Locate the cell with the specified text and output its [X, Y] center coordinate. 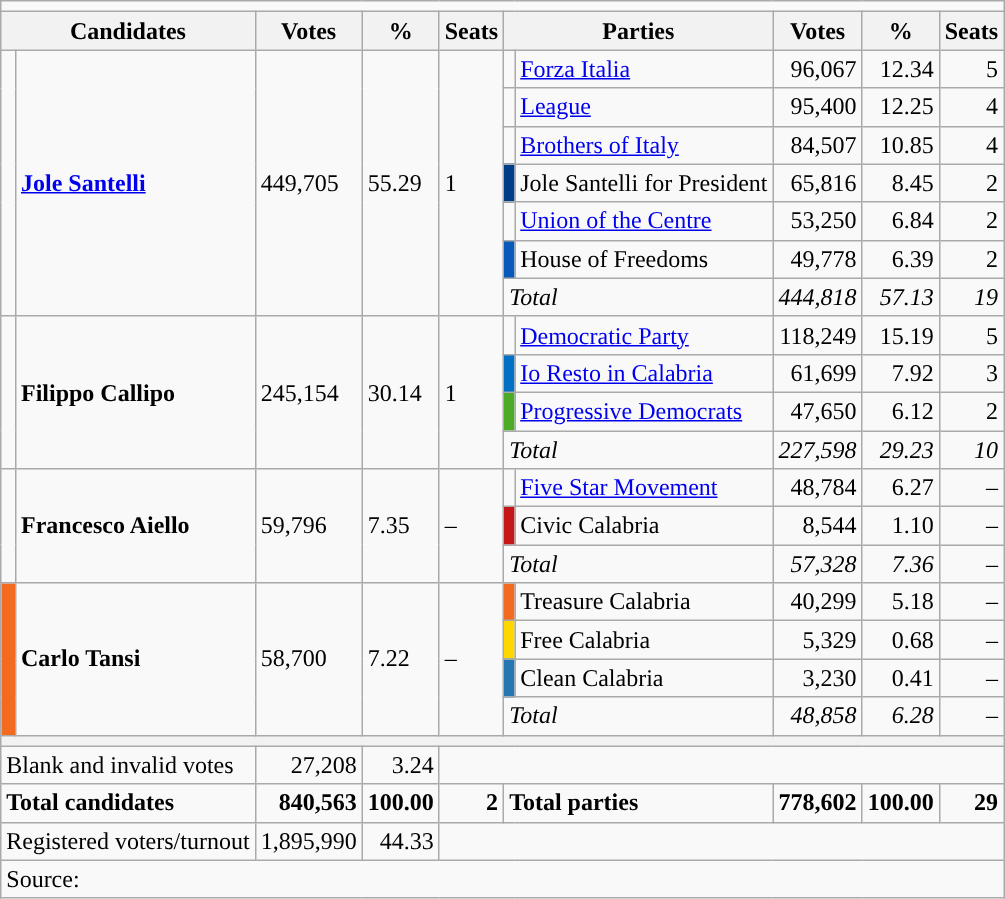
6.12 [900, 411]
3.24 [400, 765]
29.23 [900, 449]
57,328 [818, 564]
Total parties [638, 803]
Francesco Aiello [135, 526]
40,299 [818, 602]
5,329 [818, 640]
Filippo Callipo [135, 392]
8,544 [818, 526]
48,858 [818, 716]
Union of the Centre [644, 221]
House of Freedoms [644, 259]
7.36 [900, 564]
Jole Santelli for President [644, 183]
Progressive Democrats [644, 411]
15.19 [900, 335]
Brothers of Italy [644, 145]
1.10 [900, 526]
10 [971, 449]
840,563 [308, 803]
6.27 [900, 488]
47,650 [818, 411]
7.22 [400, 659]
227,598 [818, 449]
30.14 [400, 392]
Parties [638, 31]
0.68 [900, 640]
96,067 [818, 69]
Blank and invalid votes [128, 765]
Source: [502, 879]
3 [971, 373]
Civic Calabria [644, 526]
Clean Calabria [644, 678]
12.25 [900, 107]
3,230 [818, 678]
Treasure Calabria [644, 602]
29 [971, 803]
84,507 [818, 145]
Carlo Tansi [135, 659]
778,602 [818, 803]
61,699 [818, 373]
65,816 [818, 183]
Registered voters/turnout [128, 841]
245,154 [308, 392]
19 [971, 297]
44.33 [400, 841]
118,249 [818, 335]
27,208 [308, 765]
6.39 [900, 259]
Jole Santelli [135, 183]
449,705 [308, 183]
Io Resto in Calabria [644, 373]
6.84 [900, 221]
53,250 [818, 221]
5.18 [900, 602]
7.35 [400, 526]
49,778 [818, 259]
12.34 [900, 69]
Democratic Party [644, 335]
0.41 [900, 678]
95,400 [818, 107]
Total candidates [128, 803]
58,700 [308, 659]
55.29 [400, 183]
1,895,990 [308, 841]
Forza Italia [644, 69]
6.28 [900, 716]
48,784 [818, 488]
Five Star Movement [644, 488]
7.92 [900, 373]
8.45 [900, 183]
League [644, 107]
Free Calabria [644, 640]
10.85 [900, 145]
59,796 [308, 526]
444,818 [818, 297]
57.13 [900, 297]
Candidates [128, 31]
